Output the (x, y) coordinate of the center of the cell containing the given text.  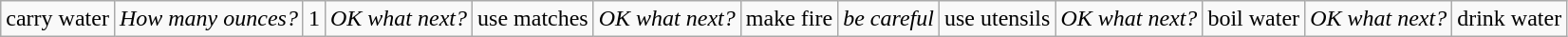
drink water (1509, 19)
use utensils (997, 19)
1 (313, 19)
carry water (58, 19)
use matches (533, 19)
boil water (1254, 19)
be careful (888, 19)
How many ounces? (209, 19)
make fire (789, 19)
